Find where the given text appears and provide that cell's center as (X, Y) coordinate. 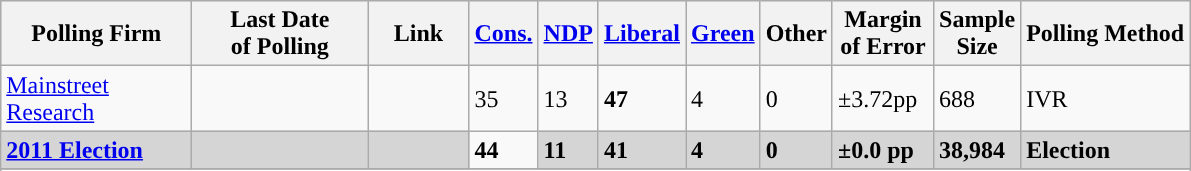
Polling Method (1106, 34)
Mainstreet Research (96, 98)
Cons. (504, 34)
35 (504, 98)
Liberal (642, 34)
SampleSize (978, 34)
41 (642, 150)
Green (724, 34)
13 (568, 98)
Marginof Error (882, 34)
Polling Firm (96, 34)
11 (568, 150)
IVR (1106, 98)
38,984 (978, 150)
Other (796, 34)
2011 Election (96, 150)
Last Dateof Polling (280, 34)
47 (642, 98)
Link (418, 34)
44 (504, 150)
±0.0 pp (882, 150)
NDP (568, 34)
±3.72pp (882, 98)
Election (1106, 150)
688 (978, 98)
